Search for the cell housing the specified text and yield its (x, y) center coordinate. 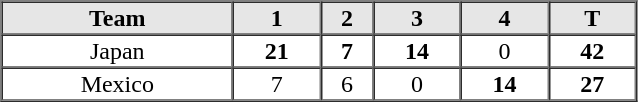
Japan (118, 50)
Team (118, 18)
1 (277, 18)
27 (592, 84)
2 (348, 18)
21 (277, 50)
6 (348, 84)
4 (505, 18)
Mexico (118, 84)
3 (417, 18)
42 (592, 50)
T (592, 18)
